Return the [X, Y] coordinate for the center point of the cell that contains the specified text.  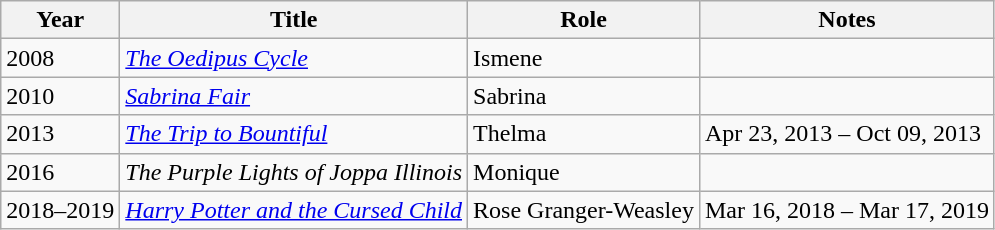
2008 [60, 58]
Harry Potter and the Cursed Child [294, 210]
2018–2019 [60, 210]
The Purple Lights of Joppa Illinois [294, 172]
2016 [60, 172]
Year [60, 20]
The Oedipus Cycle [294, 58]
Ismene [584, 58]
Notes [846, 20]
Apr 23, 2013 – Oct 09, 2013 [846, 134]
Monique [584, 172]
2013 [60, 134]
The Trip to Bountiful [294, 134]
Title [294, 20]
Sabrina Fair [294, 96]
Role [584, 20]
Thelma [584, 134]
Rose Granger-Weasley [584, 210]
Mar 16, 2018 – Mar 17, 2019 [846, 210]
2010 [60, 96]
Sabrina [584, 96]
